For the text-containing cell, return its midpoint in [x, y] coordinate format. 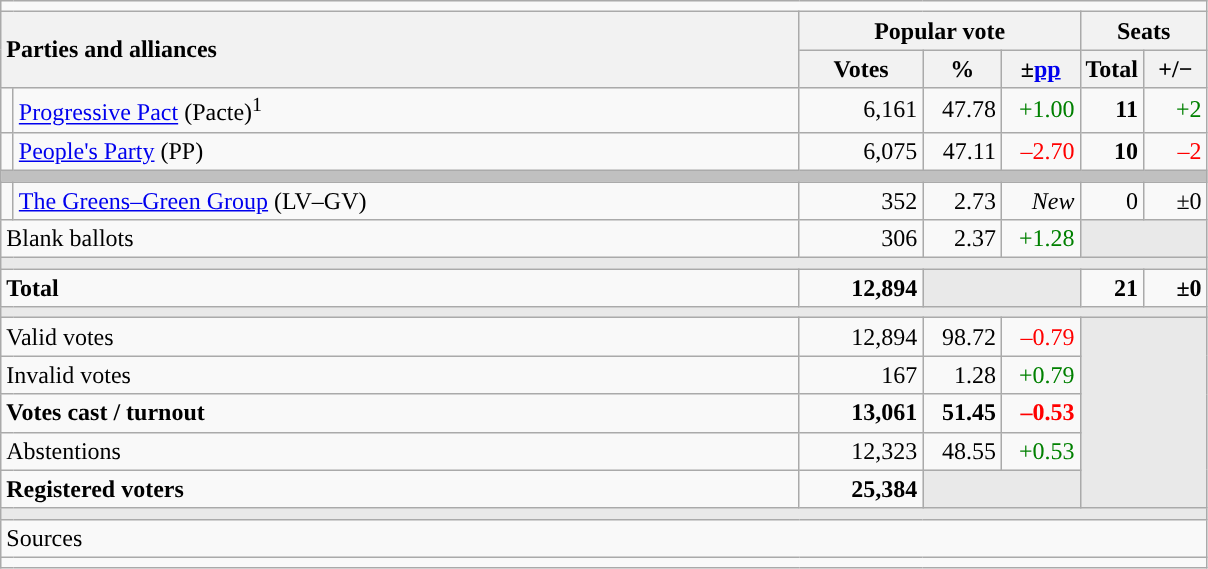
+0.79 [1040, 375]
% [962, 69]
47.78 [962, 110]
People's Party (PP) [406, 151]
–0.53 [1040, 413]
Blank ballots [400, 239]
Invalid votes [400, 375]
Valid votes [400, 337]
6,075 [861, 151]
13,061 [861, 413]
6,161 [861, 110]
2.37 [962, 239]
306 [861, 239]
Abstentions [400, 451]
51.45 [962, 413]
±pp [1040, 69]
1.28 [962, 375]
+1.00 [1040, 110]
–2 [1176, 151]
Registered voters [400, 489]
0 [1112, 201]
21 [1112, 288]
352 [861, 201]
Votes cast / turnout [400, 413]
12,323 [861, 451]
New [1040, 201]
+1.28 [1040, 239]
167 [861, 375]
+2 [1176, 110]
+/− [1176, 69]
Votes [861, 69]
Parties and alliances [400, 50]
47.11 [962, 151]
Progressive Pact (Pacte)1 [406, 110]
25,384 [861, 489]
–2.70 [1040, 151]
+0.53 [1040, 451]
48.55 [962, 451]
2.73 [962, 201]
–0.79 [1040, 337]
98.72 [962, 337]
10 [1112, 151]
11 [1112, 110]
Sources [604, 538]
The Greens–Green Group (LV–GV) [406, 201]
Popular vote [940, 31]
Seats [1144, 31]
